Detect which cell encompasses the target text, then output its (X, Y) center coordinate. 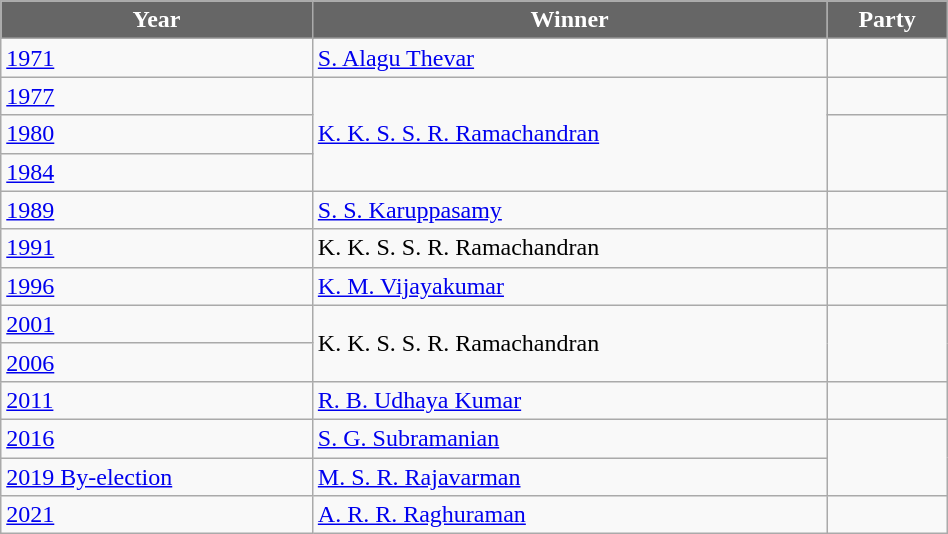
M. S. R. Rajavarman (570, 477)
Year (157, 20)
Winner (570, 20)
1991 (157, 248)
1989 (157, 210)
1980 (157, 134)
2006 (157, 362)
S. Alagu Thevar (570, 58)
1996 (157, 286)
1971 (157, 58)
S. S. Karuppasamy (570, 210)
2021 (157, 515)
S. G. Subramanian (570, 438)
2016 (157, 438)
K. M. Vijayakumar (570, 286)
R. B. Udhaya Kumar (570, 400)
1977 (157, 96)
2019 By-election (157, 477)
2011 (157, 400)
2001 (157, 324)
Party (887, 20)
A. R. R. Raghuraman (570, 515)
1984 (157, 172)
